Extract the (X, Y) coordinate from the center of the cell holding the provided text.  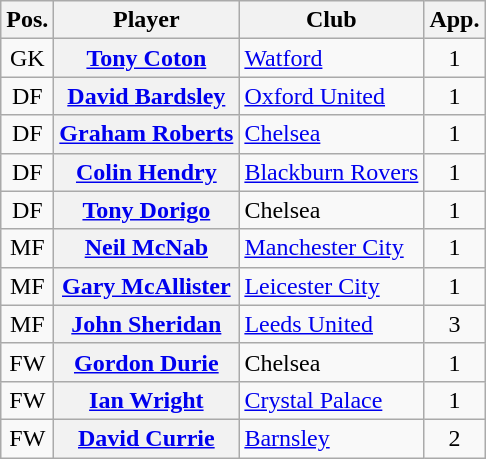
Crystal Palace (332, 400)
Colin Hendry (146, 172)
Ian Wright (146, 400)
Club (332, 20)
Gordon Durie (146, 362)
Leeds United (332, 324)
Watford (332, 58)
Player (146, 20)
Neil McNab (146, 248)
3 (454, 324)
John Sheridan (146, 324)
Tony Coton (146, 58)
GK (28, 58)
App. (454, 20)
Pos. (28, 20)
Barnsley (332, 438)
David Currie (146, 438)
Blackburn Rovers (332, 172)
Leicester City (332, 286)
Tony Dorigo (146, 210)
Graham Roberts (146, 134)
Oxford United (332, 96)
2 (454, 438)
Gary McAllister (146, 286)
David Bardsley (146, 96)
Manchester City (332, 248)
